Pinpoint the cell where the given text exists, returning its [x, y] midpoint coordinate. 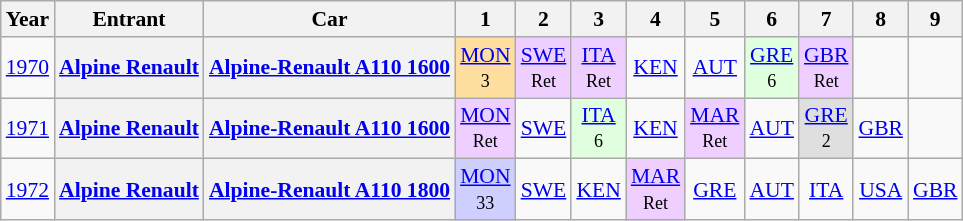
1971 [28, 128]
ITARet [598, 68]
7 [826, 19]
USA [880, 190]
1970 [28, 68]
1 [486, 19]
GBRRet [826, 68]
Year [28, 19]
5 [714, 19]
9 [936, 19]
Car [330, 19]
4 [656, 19]
8 [880, 19]
MON33 [486, 190]
GRE [714, 190]
1972 [28, 190]
3 [598, 19]
Alpine-Renault A110 1800 [330, 190]
2 [544, 19]
MON3 [486, 68]
ITA6 [598, 128]
ITA [826, 190]
GRE6 [771, 68]
Entrant [129, 19]
GRE2 [826, 128]
6 [771, 19]
MONRet [486, 128]
SWERet [544, 68]
